For the text-containing cell, return its midpoint in [X, Y] coordinate format. 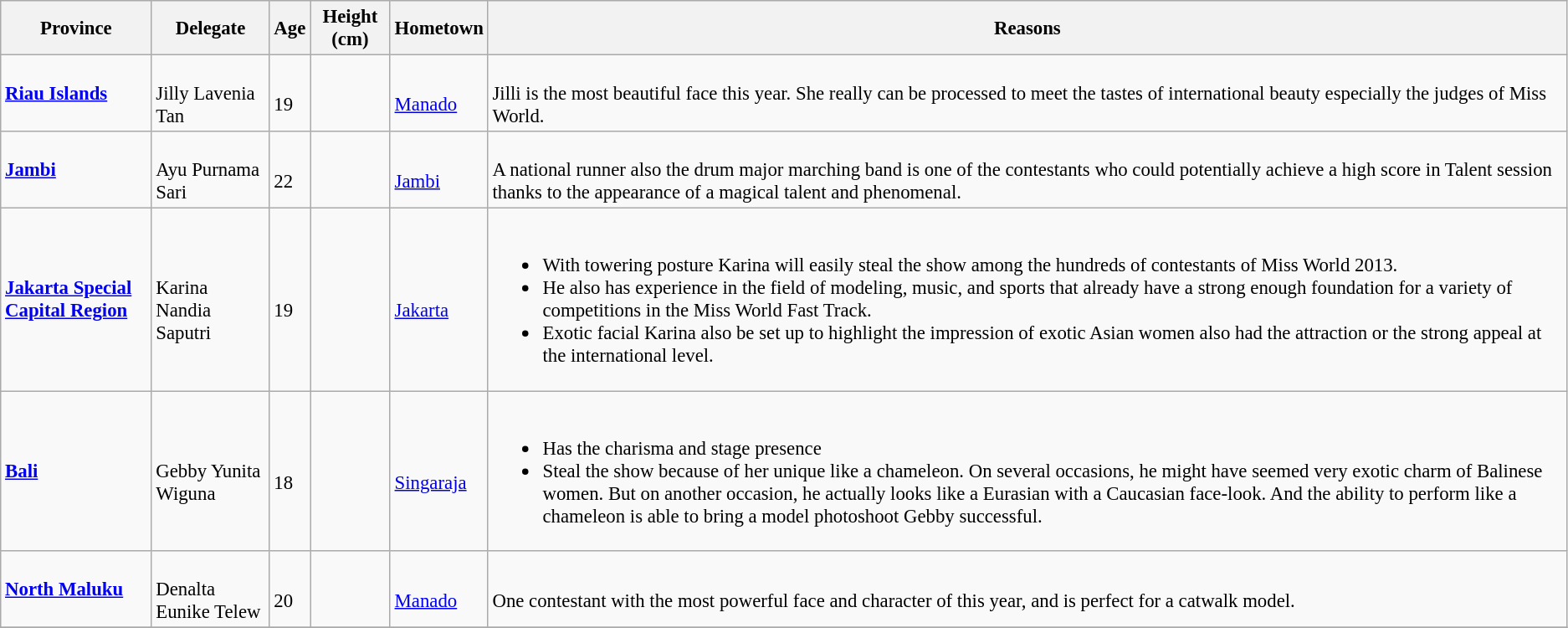
Hometown [438, 28]
Bali [76, 471]
Singaraja [438, 471]
Reasons [1027, 28]
Karina Nandia Saputri [211, 300]
Height (cm) [351, 28]
22 [290, 170]
One contestant with the most powerful face and character of this year, and is perfect for a catwalk model. [1027, 589]
20 [290, 589]
18 [290, 471]
Jakarta [438, 300]
Age [290, 28]
North Maluku [76, 589]
Ayu Purnama Sari [211, 170]
Riau Islands [76, 94]
Delegate [211, 28]
Denalta Eunike Telew [211, 589]
Jilly Lavenia Tan [211, 94]
Gebby Yunita Wiguna [211, 471]
Province [76, 28]
Jakarta Special Capital Region [76, 300]
